Extract the [X, Y] coordinate from the center of the cell holding the provided text.  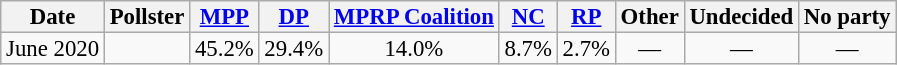
MPP [224, 17]
June 2020 [53, 49]
RP [586, 17]
MPRP Coalition [414, 17]
Other [650, 17]
14.0% [414, 49]
NC [528, 17]
Date [53, 17]
Undecided [741, 17]
DP [294, 17]
29.4% [294, 49]
No party [848, 17]
8.7% [528, 49]
Pollster [146, 17]
2.7% [586, 49]
45.2% [224, 49]
